Provide the [x, y] coordinate of the cell's center where the given text is located.  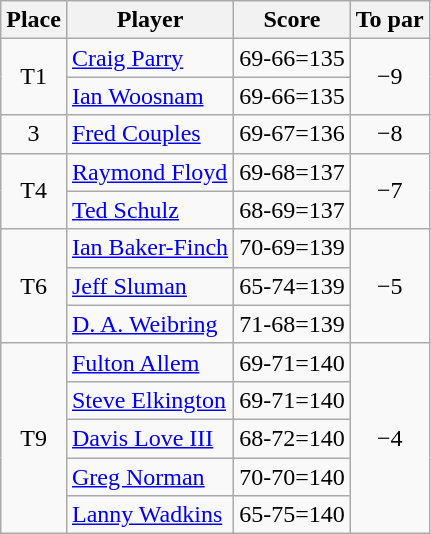
Ian Baker-Finch [150, 248]
68-69=137 [292, 210]
69-68=137 [292, 172]
Craig Parry [150, 58]
68-72=140 [292, 438]
65-75=140 [292, 515]
−8 [390, 134]
T4 [34, 191]
Greg Norman [150, 477]
Place [34, 20]
71-68=139 [292, 324]
−9 [390, 77]
Raymond Floyd [150, 172]
T1 [34, 77]
Score [292, 20]
Davis Love III [150, 438]
−4 [390, 438]
70-69=139 [292, 248]
Steve Elkington [150, 400]
Ted Schulz [150, 210]
Fred Couples [150, 134]
To par [390, 20]
Ian Woosnam [150, 96]
Fulton Allem [150, 362]
65-74=139 [292, 286]
−7 [390, 191]
Jeff Sluman [150, 286]
T9 [34, 438]
3 [34, 134]
Lanny Wadkins [150, 515]
−5 [390, 286]
T6 [34, 286]
D. A. Weibring [150, 324]
70-70=140 [292, 477]
69-67=136 [292, 134]
Player [150, 20]
